Return the [x, y] coordinate for the center point of the cell that contains the specified text.  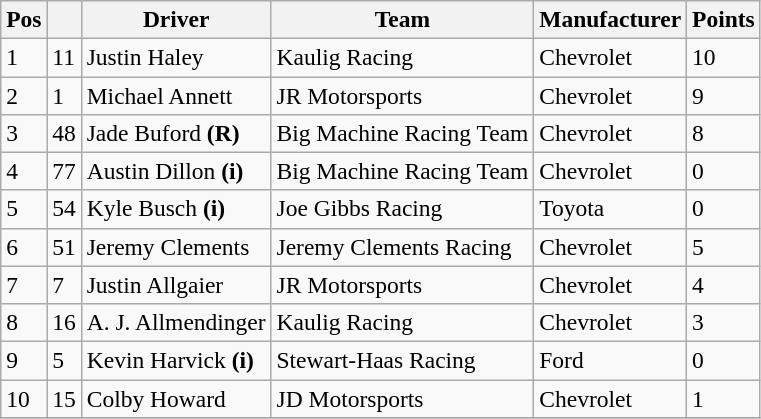
16 [64, 322]
Manufacturer [610, 19]
Points [724, 19]
Austin Dillon (i) [176, 171]
Kevin Harvick (i) [176, 360]
Jeremy Clements [176, 247]
15 [64, 398]
Jeremy Clements Racing [402, 247]
6 [24, 247]
Driver [176, 19]
Colby Howard [176, 398]
Pos [24, 19]
54 [64, 209]
Stewart-Haas Racing [402, 360]
JD Motorsports [402, 398]
Jade Buford (R) [176, 133]
Joe Gibbs Racing [402, 209]
2 [24, 95]
51 [64, 247]
A. J. Allmendinger [176, 322]
Justin Haley [176, 57]
Kyle Busch (i) [176, 209]
Justin Allgaier [176, 285]
48 [64, 133]
Michael Annett [176, 95]
Team [402, 19]
77 [64, 171]
11 [64, 57]
Toyota [610, 209]
Ford [610, 360]
